Locate the cell with the specified text and output its [X, Y] center coordinate. 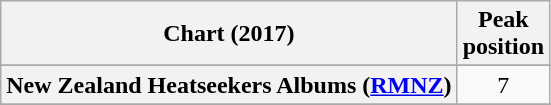
Chart (2017) [229, 34]
7 [503, 85]
New Zealand Heatseekers Albums (RMNZ) [229, 85]
Peak position [503, 34]
